Determine the [x, y] coordinate at the center of the cell enclosing the given text.  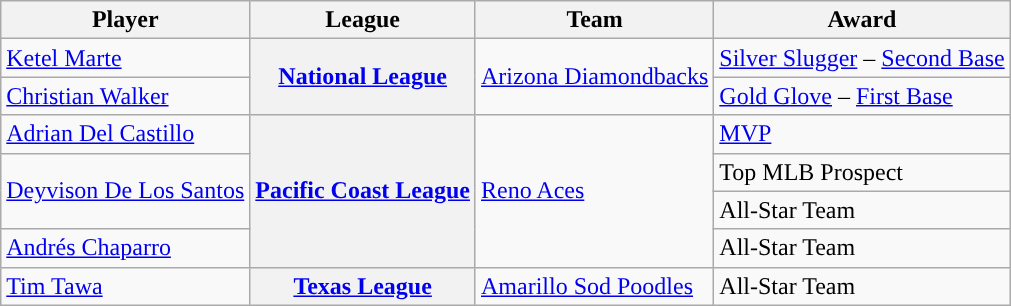
Amarillo Sod Poodles [594, 286]
Top MLB Prospect [862, 172]
Adrian Del Castillo [126, 134]
Arizona Diamondbacks [594, 77]
Tim Tawa [126, 286]
Pacific Coast League [363, 191]
Ketel Marte [126, 58]
Andrés Chaparro [126, 248]
Texas League [363, 286]
National League [363, 77]
Silver Slugger – Second Base [862, 58]
Reno Aces [594, 191]
Team [594, 20]
Gold Glove – First Base [862, 96]
Christian Walker [126, 96]
Player [126, 20]
MVP [862, 134]
Award [862, 20]
League [363, 20]
Deyvison De Los Santos [126, 191]
